Identify which cell holds the provided text, then report its [x, y] central coordinate. 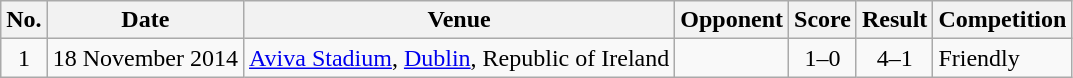
Competition [1002, 20]
Result [894, 20]
1 [24, 58]
4–1 [894, 58]
Friendly [1002, 58]
No. [24, 20]
Venue [460, 20]
18 November 2014 [145, 58]
Score [823, 20]
1–0 [823, 58]
Aviva Stadium, Dublin, Republic of Ireland [460, 58]
Date [145, 20]
Opponent [732, 20]
